Locate the cell with the specified text and output its (x, y) center coordinate. 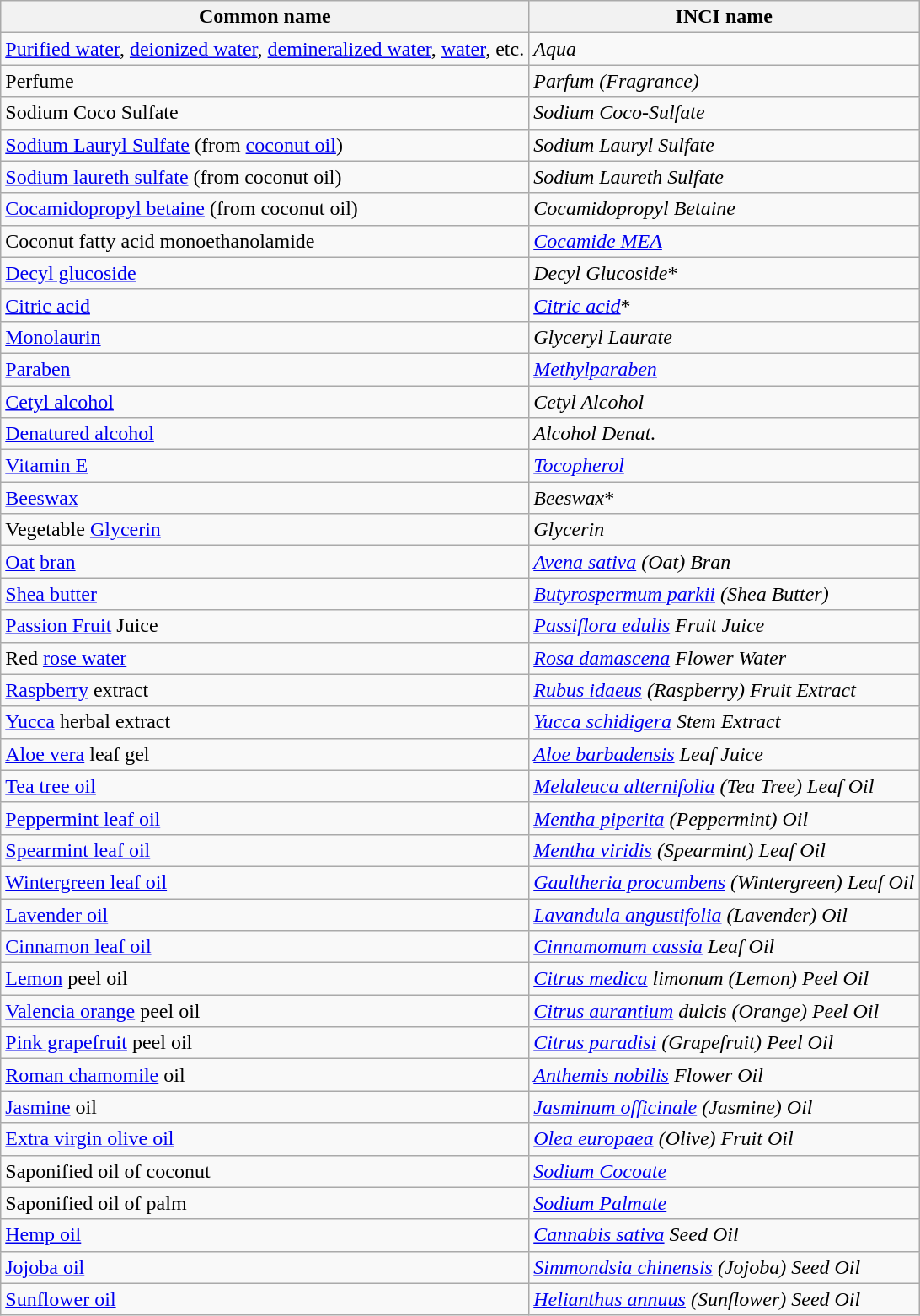
Saponified oil of coconut (265, 1171)
Helianthus annuus (Sunflower) Seed Oil (725, 1299)
Sunflower oil (265, 1299)
Roman chamomile oil (265, 1075)
Simmondsia chinensis (Jojoba) Seed Oil (725, 1267)
Rosa damascena Flower Water (725, 658)
Citrus medica limonum (Lemon) Peel Oil (725, 979)
Denatured alcohol (265, 434)
Passion Fruit Juice (265, 626)
Wintergreen leaf oil (265, 882)
Beeswax (265, 498)
Cetyl Alcohol (725, 402)
Anthemis nobilis Flower Oil (725, 1075)
Gaultheria procumbens (Wintergreen) Leaf Oil (725, 882)
Decyl glucoside (265, 273)
Citric acid* (725, 305)
Vitamin E (265, 466)
Purified water, deionized water, demineralized water, water, etc. (265, 49)
Glyceryl Laurate (725, 337)
Lavandula angustifolia (Lavender) Oil (725, 914)
Tea tree oil (265, 786)
Yucca herbal extract (265, 722)
Jasminum officinale (Jasmine) Oil (725, 1107)
Sodium Lauryl Sulfate (725, 145)
Paraben (265, 369)
Extra virgin olive oil (265, 1139)
Pink grapefruit peel oil (265, 1043)
Mentha piperita (Peppermint) Oil (725, 818)
Sodium Coco Sulfate (265, 113)
Perfume (265, 81)
Citric acid (265, 305)
Vegetable Glycerin (265, 530)
Lemon peel oil (265, 979)
Melaleuca alternifolia (Tea Tree) Leaf Oil (725, 786)
Monolaurin (265, 337)
Saponified oil of palm (265, 1203)
Methylparaben (725, 369)
Sodium Coco-Sulfate (725, 113)
Avena sativa (Oat) Bran (725, 562)
Valencia orange peel oil (265, 1011)
Shea butter (265, 594)
Jasmine oil (265, 1107)
Raspberry extract (265, 690)
Common name (265, 17)
Aqua (725, 49)
Rubus idaeus (Raspberry) Fruit Extract (725, 690)
Oat bran (265, 562)
Jojoba oil (265, 1267)
Sodium Palmate (725, 1203)
Sodium Cocoate (725, 1171)
Citrus aurantium dulcis (Orange) Peel Oil (725, 1011)
Spearmint leaf oil (265, 850)
Cocamide MEA (725, 241)
Sodium Laureth Sulfate (725, 177)
Mentha viridis (Spearmint) Leaf Oil (725, 850)
Beeswax* (725, 498)
Lavender oil (265, 914)
Red rose water (265, 658)
Sodium Lauryl Sulfate (from coconut oil) (265, 145)
Cinnamomum cassia Leaf Oil (725, 947)
Alcohol Denat. (725, 434)
Cetyl alcohol (265, 402)
Glycerin (725, 530)
Cocamidopropyl betaine (from coconut oil) (265, 209)
Peppermint leaf oil (265, 818)
Hemp oil (265, 1235)
Decyl Glucoside* (725, 273)
Aloe barbadensis Leaf Juice (725, 754)
Aloe vera leaf gel (265, 754)
Butyrospermum parkii (Shea Butter) (725, 594)
Passiflora edulis Fruit Juice (725, 626)
Cannabis sativa Seed Oil (725, 1235)
INCI name (725, 17)
Yucca schidigera Stem Extract (725, 722)
Tocopherol (725, 466)
Sodium laureth sulfate (from coconut oil) (265, 177)
Cocamidopropyl Betaine (725, 209)
Olea europaea (Olive) Fruit Oil (725, 1139)
Citrus paradisi (Grapefruit) Peel Oil (725, 1043)
Cinnamon leaf oil (265, 947)
Coconut fatty acid monoethanolamide (265, 241)
Parfum (Fragrance) (725, 81)
